Determine the (x, y) coordinate at the center of the cell enclosing the given text.  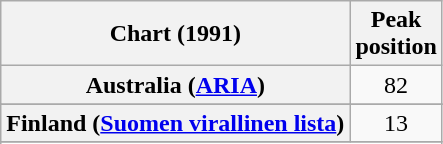
82 (396, 85)
Australia (ARIA) (176, 85)
Peakposition (396, 34)
13 (396, 123)
Finland (Suomen virallinen lista) (176, 123)
Chart (1991) (176, 34)
